Pinpoint the cell where the given text exists, returning its [X, Y] midpoint coordinate. 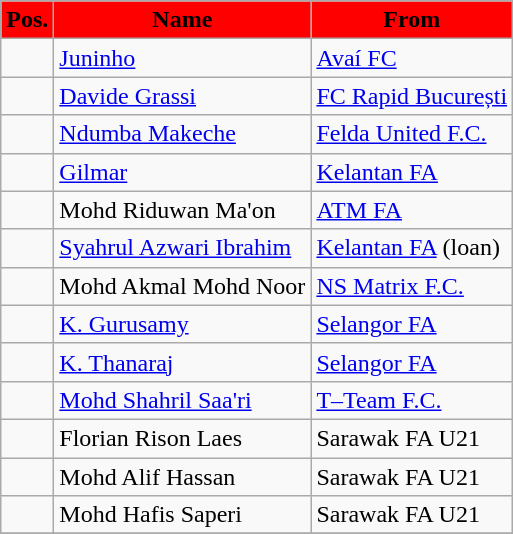
Pos. [28, 20]
Davide Grassi [182, 96]
Mohd Akmal Mohd Noor [182, 286]
K. Thanaraj [182, 362]
FC Rapid București [412, 96]
Mohd Shahril Saa'ri [182, 400]
Gilmar [182, 172]
Felda United F.C. [412, 134]
Kelantan FA [412, 172]
ATM FA [412, 210]
NS Matrix F.C. [412, 286]
Florian Rison Laes [182, 438]
Ndumba Makeche [182, 134]
Mohd Riduwan Ma'on [182, 210]
K. Gurusamy [182, 324]
Syahrul Azwari Ibrahim [182, 248]
Juninho [182, 58]
Name [182, 20]
Mohd Alif Hassan [182, 477]
From [412, 20]
Avaí FC [412, 58]
Kelantan FA (loan) [412, 248]
Mohd Hafis Saperi [182, 515]
T–Team F.C. [412, 400]
